Detect which cell encompasses the target text, then output its (X, Y) center coordinate. 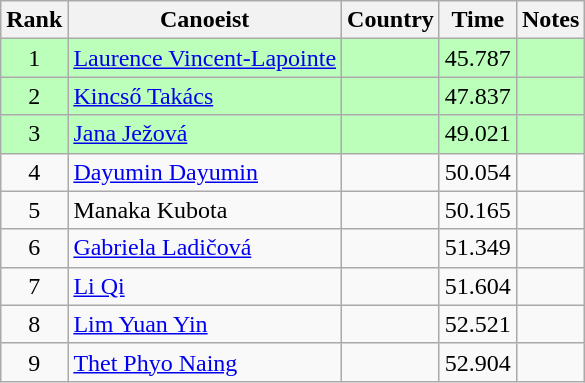
7 (34, 286)
52.904 (478, 362)
47.837 (478, 96)
2 (34, 96)
3 (34, 134)
50.054 (478, 172)
51.604 (478, 286)
Rank (34, 20)
Country (391, 20)
Time (478, 20)
Canoeist (205, 20)
Thet Phyo Naing (205, 362)
51.349 (478, 248)
Manaka Kubota (205, 210)
45.787 (478, 58)
Laurence Vincent-Lapointe (205, 58)
52.521 (478, 324)
4 (34, 172)
Li Qi (205, 286)
Kincső Takács (205, 96)
49.021 (478, 134)
5 (34, 210)
Gabriela Ladičová (205, 248)
Jana Ježová (205, 134)
Notes (550, 20)
1 (34, 58)
8 (34, 324)
50.165 (478, 210)
6 (34, 248)
Lim Yuan Yin (205, 324)
Dayumin Dayumin (205, 172)
9 (34, 362)
